For the text-containing cell, return its midpoint in (x, y) coordinate format. 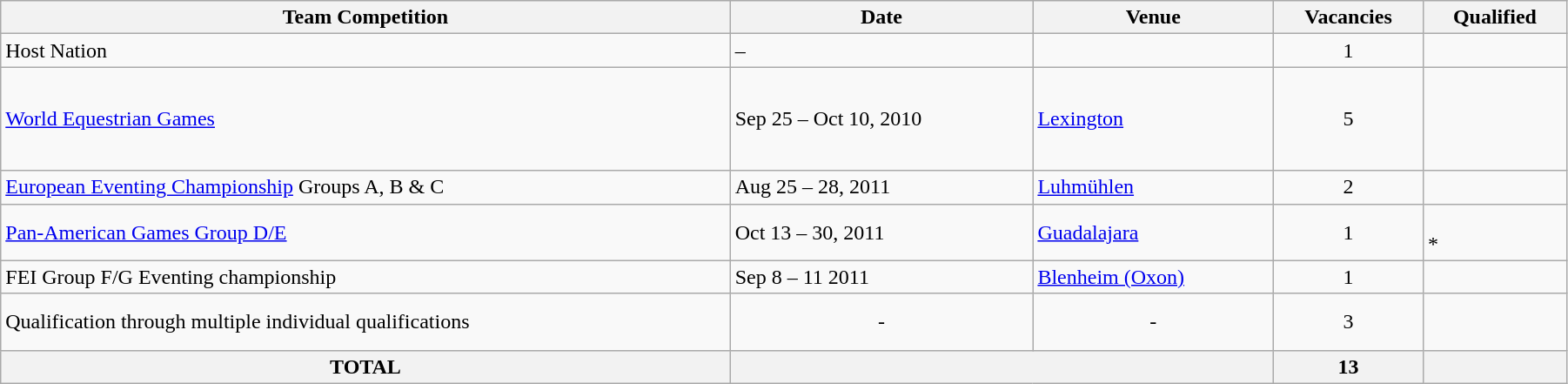
Lexington (1154, 118)
Sep 25 – Oct 10, 2010 (881, 118)
European Eventing Championship Groups A, B & C (365, 187)
Aug 25 – 28, 2011 (881, 187)
Venue (1154, 17)
* (1495, 232)
Blenheim (Oxon) (1154, 277)
5 (1349, 118)
Team Competition (365, 17)
Host Nation (365, 51)
TOTAL (365, 367)
2 (1349, 187)
Guadalajara (1154, 232)
13 (1349, 367)
Oct 13 – 30, 2011 (881, 232)
Vacancies (1349, 17)
World Equestrian Games (365, 118)
FEI Group F/G Eventing championship (365, 277)
Pan-American Games Group D/E (365, 232)
– (881, 51)
Sep 8 – 11 2011 (881, 277)
Date (881, 17)
Qualified (1495, 17)
Qualification through multiple individual qualifications (365, 322)
3 (1349, 322)
Luhmühlen (1154, 187)
